Locate the cell with the specified text and output its [X, Y] center coordinate. 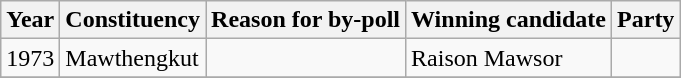
1973 [30, 58]
Raison Mawsor [509, 58]
Constituency [133, 20]
Reason for by-poll [306, 20]
Mawthengkut [133, 58]
Year [30, 20]
Winning candidate [509, 20]
Party [646, 20]
